From the cell containing the given text, extract its center point as [X, Y] coordinate. 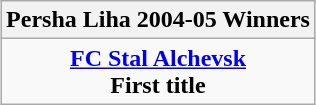
Persha Liha 2004-05 Winners [158, 20]
FC Stal AlchevskFirst title [158, 72]
